Detect which cell encompasses the target text, then output its [x, y] center coordinate. 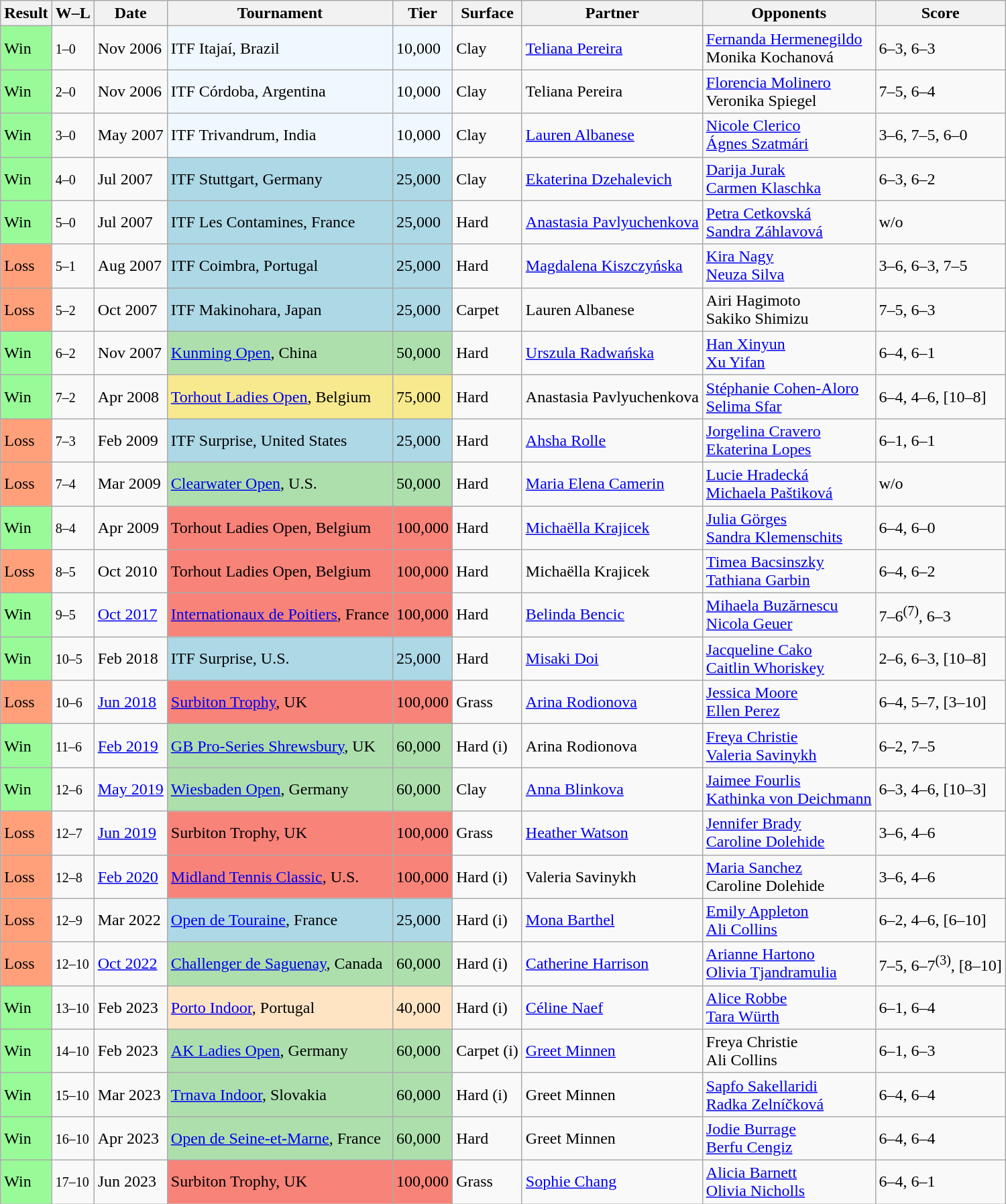
Sophie Chang [612, 1181]
Wiesbaden Open, Germany [280, 790]
ITF Stuttgart, Germany [280, 178]
Nov 2007 [130, 353]
13–10 [72, 1007]
Score [940, 13]
Fernanda Hermenegildo Monika Kochanová [789, 48]
16–10 [72, 1138]
Jun 2019 [130, 833]
7–3 [72, 440]
Alice Robbe Tara Würth [789, 1007]
Jessica Moore Ellen Perez [789, 703]
Kira Nagy Neuza Silva [789, 265]
8–5 [72, 571]
Belinda Bencic [612, 615]
7–5, 6–4 [940, 91]
Open de Seine-et-Marne, France [280, 1138]
Darija Jurak Carmen Klaschka [789, 178]
11–6 [72, 745]
Apr 2023 [130, 1138]
6–2, 7–5 [940, 745]
Trnava Indoor, Slovakia [280, 1094]
Julia Görges Sandra Klemenschits [789, 527]
Jorgelina Cravero Ekaterina Lopes [789, 440]
Mona Barthel [612, 920]
10–6 [72, 703]
7–6(7), 6–3 [940, 615]
Han Xinyun Xu Yifan [789, 353]
Mihaela Buzărnescu Nicola Geuer [789, 615]
Arianne Hartono Olivia Tjandramulia [789, 964]
Carpet (i) [488, 1051]
W–L [72, 13]
6–2, 4–6, [6–10] [940, 920]
8–4 [72, 527]
Aug 2007 [130, 265]
6–2 [72, 353]
Apr 2009 [130, 527]
Feb 2018 [130, 658]
Sapfo Sakellaridi Radka Zelníčková [789, 1094]
2–0 [72, 91]
12–7 [72, 833]
Mar 2009 [130, 484]
Partner [612, 13]
Lucie Hradecká Michaela Paštiková [789, 484]
Magdalena Kiszczyńska [612, 265]
Carpet [488, 310]
Porto Indoor, Portugal [280, 1007]
Oct 2010 [130, 571]
3–0 [72, 135]
Oct 2017 [130, 615]
Alicia Barnett Olivia Nicholls [789, 1181]
Oct 2022 [130, 964]
3–6, 7–5, 6–0 [940, 135]
Emily Appleton Ali Collins [789, 920]
Freya Christie Valeria Savinykh [789, 745]
Jaimee Fourlis Kathinka von Deichmann [789, 790]
Freya Christie Ali Collins [789, 1051]
Jennifer Brady Caroline Dolehide [789, 833]
Surface [488, 13]
Clearwater Open, U.S. [280, 484]
AK Ladies Open, Germany [280, 1051]
6–1, 6–4 [940, 1007]
Kunming Open, China [280, 353]
Date [130, 13]
5–0 [72, 223]
Urszula Radwańska [612, 353]
Valeria Savinykh [612, 877]
Florencia Molinero Veronika Spiegel [789, 91]
Internationaux de Poitiers, France [280, 615]
4–0 [72, 178]
7–2 [72, 397]
Mar 2023 [130, 1094]
Tier [423, 13]
Jun 2018 [130, 703]
6–1, 6–1 [940, 440]
Mar 2022 [130, 920]
Apr 2008 [130, 397]
ITF Makinohara, Japan [280, 310]
ITF Córdoba, Argentina [280, 91]
ITF Surprise, United States [280, 440]
Nicole Clerico Ágnes Szatmári [789, 135]
5–1 [72, 265]
Tournament [280, 13]
Petra Cetkovská Sandra Záhlavová [789, 223]
6–4, 6–0 [940, 527]
Oct 2007 [130, 310]
12–8 [72, 877]
Maria Elena Camerin [612, 484]
12–10 [72, 964]
Feb 2020 [130, 877]
6–3, 6–2 [940, 178]
Feb 2019 [130, 745]
12–9 [72, 920]
7–5, 6–7(3), [8–10] [940, 964]
5–2 [72, 310]
7–4 [72, 484]
14–10 [72, 1051]
2–6, 6–3, [10–8] [940, 658]
1–0 [72, 48]
75,000 [423, 397]
40,000 [423, 1007]
Anna Blinkova [612, 790]
9–5 [72, 615]
6–3, 4–6, [10–3] [940, 790]
Ahsha Rolle [612, 440]
Open de Touraine, France [280, 920]
ITF Itajaí, Brazil [280, 48]
7–5, 6–3 [940, 310]
Maria Sanchez Caroline Dolehide [789, 877]
6–3, 6–3 [940, 48]
Heather Watson [612, 833]
6–4, 4–6, [10–8] [940, 397]
Result [26, 13]
May 2019 [130, 790]
Ekaterina Dzehalevich [612, 178]
Feb 2009 [130, 440]
17–10 [72, 1181]
ITF Trivandrum, India [280, 135]
3–6, 6–3, 7–5 [940, 265]
6–4, 6–2 [940, 571]
Céline Naef [612, 1007]
ITF Les Contamines, France [280, 223]
Timea Bacsinszky Tathiana Garbin [789, 571]
Jun 2023 [130, 1181]
Challenger de Saguenay, Canada [280, 964]
ITF Coimbra, Portugal [280, 265]
Jacqueline Cako Caitlin Whoriskey [789, 658]
10–5 [72, 658]
Jodie Burrage Berfu Cengiz [789, 1138]
ITF Surprise, U.S. [280, 658]
Misaki Doi [612, 658]
Airi Hagimoto Sakiko Shimizu [789, 310]
GB Pro-Series Shrewsbury, UK [280, 745]
Opponents [789, 13]
6–1, 6–3 [940, 1051]
15–10 [72, 1094]
12–6 [72, 790]
Catherine Harrison [612, 964]
May 2007 [130, 135]
6–4, 5–7, [3–10] [940, 703]
Stéphanie Cohen-Aloro Selima Sfar [789, 397]
Midland Tennis Classic, U.S. [280, 877]
